Locate the cell with the specified text and output its [X, Y] center coordinate. 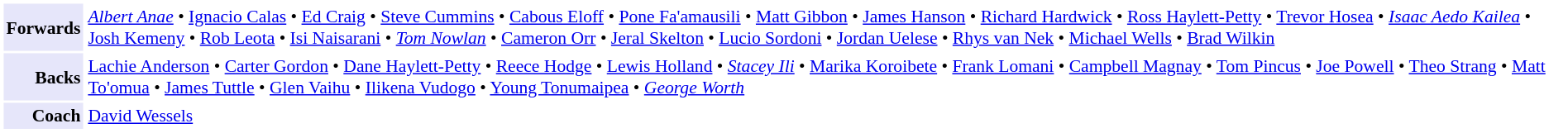
Coach [43, 116]
Backs [43, 76]
Forwards [43, 26]
David Wessels [825, 116]
